Return the (X, Y) coordinate for the center point of the cell that contains the specified text.  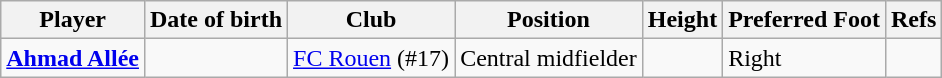
Date of birth (216, 20)
FC Rouen (#17) (372, 58)
Height (682, 20)
Refs (913, 20)
Position (549, 20)
Player (73, 20)
Club (372, 20)
Ahmad Allée (73, 58)
Right (804, 58)
Central midfielder (549, 58)
Preferred Foot (804, 20)
